Find where the given text appears and provide that cell's center as (x, y) coordinate. 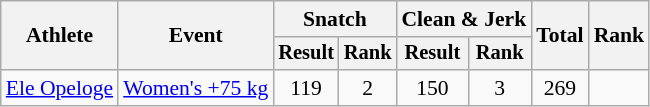
Athlete (60, 36)
Ele Opeloge (60, 88)
150 (432, 88)
Snatch (334, 19)
119 (306, 88)
3 (500, 88)
269 (560, 88)
Clean & Jerk (464, 19)
Women's +75 kg (196, 88)
Total (560, 36)
Event (196, 36)
2 (368, 88)
